Locate the cell with the specified text and output its (X, Y) center coordinate. 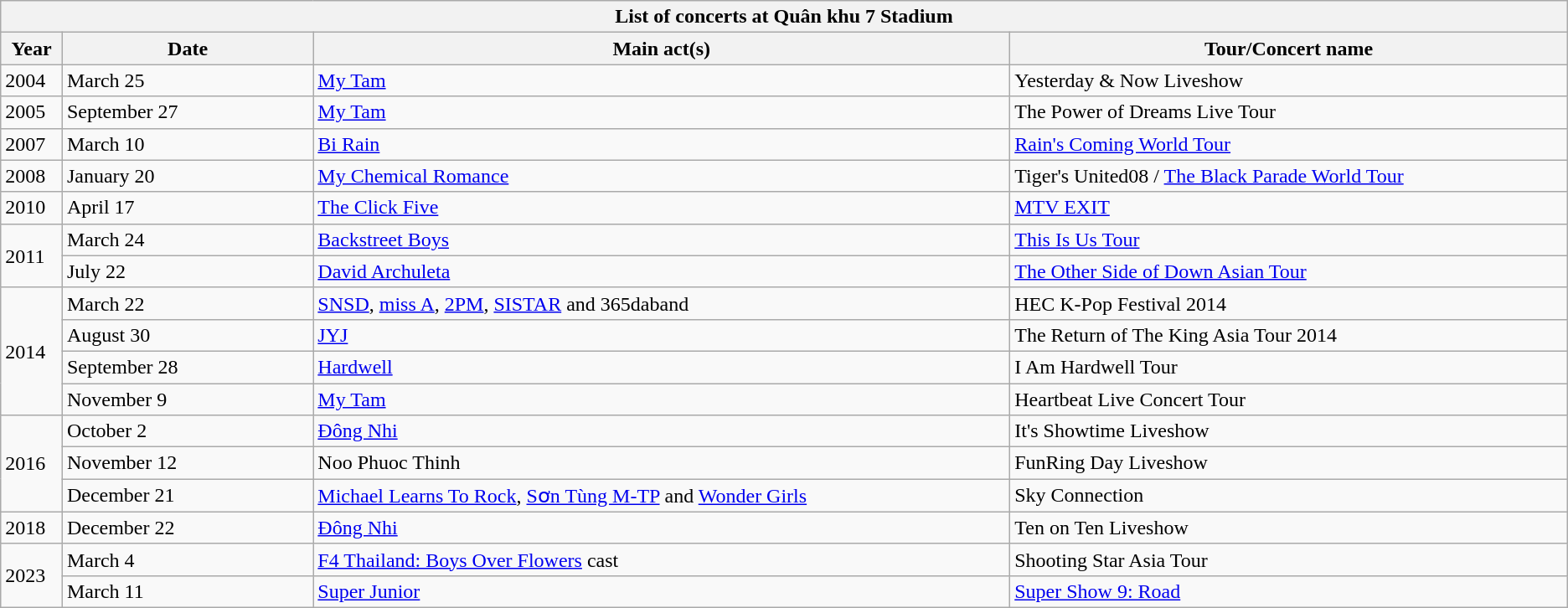
January 20 (188, 176)
List of concerts at Quân khu 7 Stadium (784, 17)
Bi Rain (662, 144)
November 9 (188, 399)
Shooting Star Asia Tour (1289, 559)
Super Show 9: Road (1289, 591)
Sky Connection (1289, 496)
My Chemical Romance (662, 176)
Year (32, 49)
2018 (32, 528)
Backstreet Boys (662, 240)
2011 (32, 255)
Tour/Concert name (1289, 49)
SNSD, miss A, 2PM, SISTAR and 365daband (662, 303)
2023 (32, 575)
2008 (32, 176)
This Is Us Tour (1289, 240)
2007 (32, 144)
March 22 (188, 303)
MTV EXIT (1289, 208)
December 22 (188, 528)
2014 (32, 351)
Heartbeat Live Concert Tour (1289, 399)
Ten on Ten Liveshow (1289, 528)
October 2 (188, 431)
April 17 (188, 208)
December 21 (188, 496)
September 27 (188, 112)
2005 (32, 112)
March 10 (188, 144)
Hardwell (662, 367)
2016 (32, 464)
March 4 (188, 559)
The Power of Dreams Live Tour (1289, 112)
August 30 (188, 335)
March 11 (188, 591)
Rain's Coming World Tour (1289, 144)
The Click Five (662, 208)
JYJ (662, 335)
Date (188, 49)
Yesterday & Now Liveshow (1289, 80)
It's Showtime Liveshow (1289, 431)
The Return of The King Asia Tour 2014 (1289, 335)
2010 (32, 208)
Super Junior (662, 591)
March 25 (188, 80)
The Other Side of Down Asian Tour (1289, 271)
March 24 (188, 240)
FunRing Day Liveshow (1289, 463)
November 12 (188, 463)
Tiger's United08 / The Black Parade World Tour (1289, 176)
Michael Learns To Rock, Sơn Tùng M-TP and Wonder Girls (662, 496)
HEC K-Pop Festival 2014 (1289, 303)
F4 Thailand: Boys Over Flowers cast (662, 559)
David Archuleta (662, 271)
I Am Hardwell Tour (1289, 367)
2004 (32, 80)
Main act(s) (662, 49)
Noo Phuoc Thinh (662, 463)
September 28 (188, 367)
July 22 (188, 271)
